Return the (X, Y) coordinate for the center point of the cell that contains the specified text.  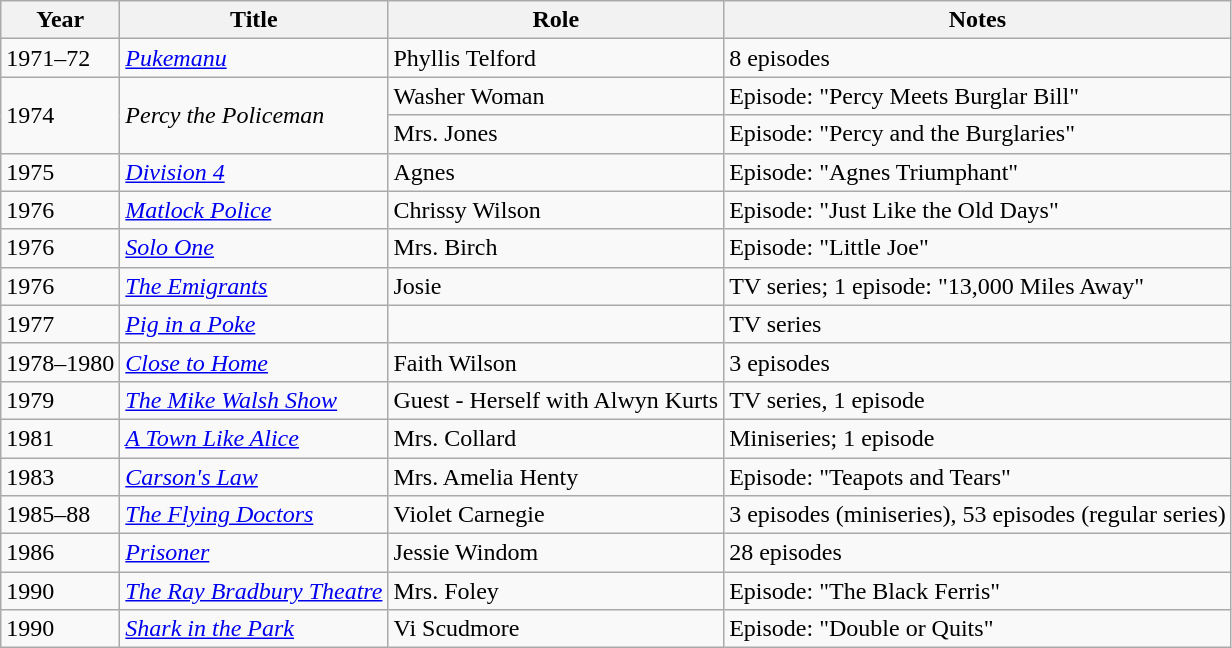
TV series (978, 324)
Carson's Law (254, 477)
Notes (978, 20)
Role (556, 20)
1977 (60, 324)
Title (254, 20)
Jessie Windom (556, 553)
Miniseries; 1 episode (978, 438)
Episode: "Percy Meets Burglar Bill" (978, 96)
3 episodes (miniseries), 53 episodes (regular series) (978, 515)
Mrs. Collard (556, 438)
1971–72 (60, 58)
TV series, 1 episode (978, 400)
Episode: "Teapots and Tears" (978, 477)
Guest - Herself with Alwyn Kurts (556, 400)
Mrs. Jones (556, 134)
Matlock Police (254, 210)
The Ray Bradbury Theatre (254, 591)
Vi Scudmore (556, 629)
1983 (60, 477)
Pig in a Poke (254, 324)
Chrissy Wilson (556, 210)
Episode: "Double or Quits" (978, 629)
Episode: "Agnes Triumphant" (978, 172)
TV series; 1 episode: "13,000 Miles Away" (978, 286)
1978–1980 (60, 362)
1981 (60, 438)
The Mike Walsh Show (254, 400)
Episode: "Percy and the Burglaries" (978, 134)
Washer Woman (556, 96)
Prisoner (254, 553)
1985–88 (60, 515)
Year (60, 20)
Faith Wilson (556, 362)
1979 (60, 400)
Phyllis Telford (556, 58)
The Emigrants (254, 286)
Episode: "The Black Ferris" (978, 591)
The Flying Doctors (254, 515)
Close to Home (254, 362)
Shark in the Park (254, 629)
8 episodes (978, 58)
1975 (60, 172)
Percy the Policeman (254, 115)
Mrs. Foley (556, 591)
Josie (556, 286)
Mrs. Birch (556, 248)
Mrs. Amelia Henty (556, 477)
3 episodes (978, 362)
Pukemanu (254, 58)
1986 (60, 553)
Episode: "Little Joe" (978, 248)
A Town Like Alice (254, 438)
1974 (60, 115)
Division 4 (254, 172)
Episode: "Just Like the Old Days" (978, 210)
28 episodes (978, 553)
Solo One (254, 248)
Violet Carnegie (556, 515)
Agnes (556, 172)
